Search for the cell housing the specified text and yield its [x, y] center coordinate. 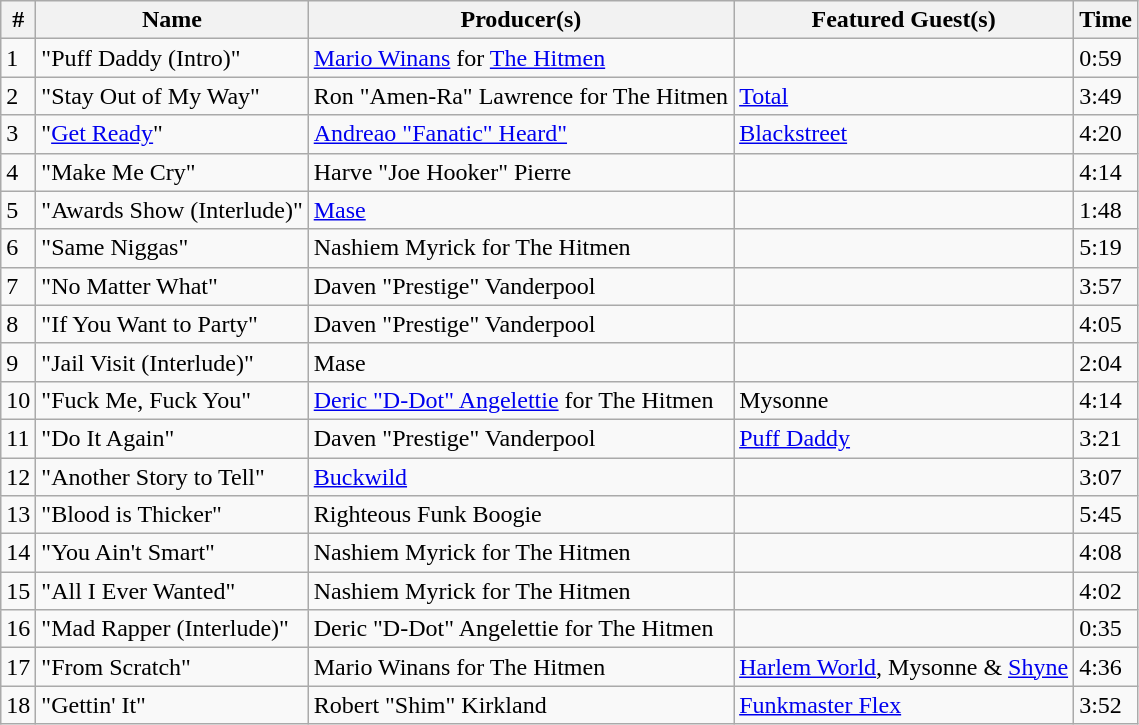
14 [18, 553]
0:35 [1106, 629]
5 [18, 210]
9 [18, 362]
Buckwild [520, 477]
Total [904, 96]
12 [18, 477]
Name [172, 20]
Time [1106, 20]
Righteous Funk Boogie [520, 515]
"You Ain't Smart" [172, 553]
4:05 [1106, 324]
4:20 [1106, 134]
4:02 [1106, 591]
18 [18, 705]
Blackstreet [904, 134]
"Get Ready" [172, 134]
4:36 [1106, 667]
5:45 [1106, 515]
"Same Niggas" [172, 248]
"Another Story to Tell" [172, 477]
"Gettin' It" [172, 705]
2:04 [1106, 362]
1:48 [1106, 210]
"Make Me Cry" [172, 172]
3:49 [1106, 96]
5:19 [1106, 248]
"Fuck Me, Fuck You" [172, 400]
7 [18, 286]
3:52 [1106, 705]
"Blood is Thicker" [172, 515]
Robert "Shim" Kirkland [520, 705]
"If You Want to Party" [172, 324]
0:59 [1106, 58]
"Puff Daddy (Intro)" [172, 58]
1 [18, 58]
10 [18, 400]
4 [18, 172]
15 [18, 591]
11 [18, 438]
3:07 [1106, 477]
17 [18, 667]
"From Scratch" [172, 667]
Andreao "Fanatic" Heard" [520, 134]
"Jail Visit (Interlude)" [172, 362]
4:08 [1106, 553]
2 [18, 96]
16 [18, 629]
8 [18, 324]
Harve "Joe Hooker" Pierre [520, 172]
3:21 [1106, 438]
"All I Ever Wanted" [172, 591]
"Mad Rapper (Interlude)" [172, 629]
"Do It Again" [172, 438]
"Awards Show (Interlude)" [172, 210]
6 [18, 248]
# [18, 20]
3 [18, 134]
Featured Guest(s) [904, 20]
13 [18, 515]
"Stay Out of My Way" [172, 96]
"No Matter What" [172, 286]
Ron "Amen-Ra" Lawrence for The Hitmen [520, 96]
Mysonne [904, 400]
Harlem World, Mysonne & Shyne [904, 667]
Producer(s) [520, 20]
Funkmaster Flex [904, 705]
Puff Daddy [904, 438]
3:57 [1106, 286]
